Extract the (x, y) coordinate from the center of the cell holding the provided text.  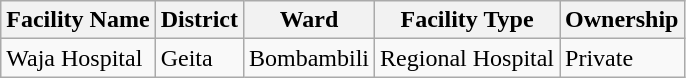
Ownership (622, 20)
District (199, 20)
Regional Hospital (468, 58)
Geita (199, 58)
Private (622, 58)
Bombambili (308, 58)
Facility Type (468, 20)
Ward (308, 20)
Waja Hospital (78, 58)
Facility Name (78, 20)
